Identify which cell holds the provided text, then report its (X, Y) central coordinate. 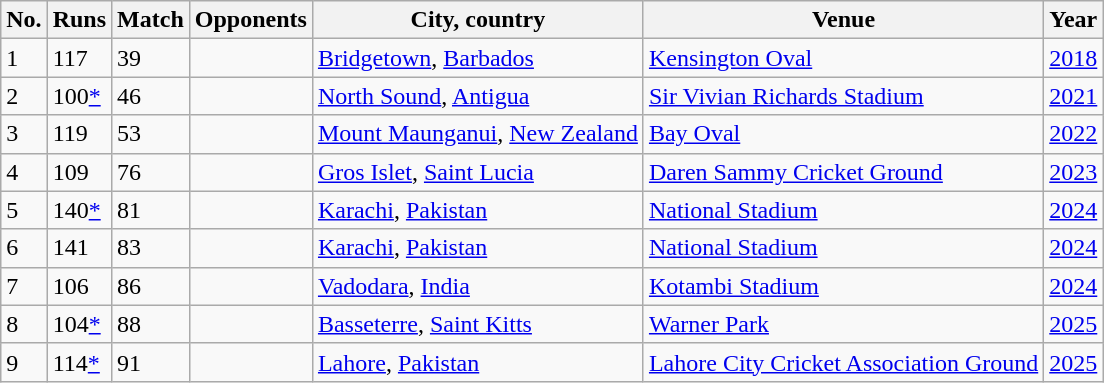
1 (24, 58)
117 (79, 58)
141 (79, 248)
114* (79, 362)
No. (24, 20)
Mount Maunganui, New Zealand (478, 134)
Bridgetown, Barbados (478, 58)
86 (151, 286)
109 (79, 172)
8 (24, 324)
5 (24, 210)
Basseterre, Saint Kitts (478, 324)
Venue (843, 20)
83 (151, 248)
3 (24, 134)
City, country (478, 20)
2023 (1074, 172)
119 (79, 134)
6 (24, 248)
4 (24, 172)
Lahore, Pakistan (478, 362)
39 (151, 58)
Warner Park (843, 324)
Daren Sammy Cricket Ground (843, 172)
North Sound, Antigua (478, 96)
140* (79, 210)
46 (151, 96)
Sir Vivian Richards Stadium (843, 96)
Lahore City Cricket Association Ground (843, 362)
Match (151, 20)
7 (24, 286)
2 (24, 96)
100* (79, 96)
Bay Oval (843, 134)
Year (1074, 20)
2018 (1074, 58)
88 (151, 324)
Opponents (250, 20)
81 (151, 210)
Vadodara, India (478, 286)
Gros Islet, Saint Lucia (478, 172)
76 (151, 172)
106 (79, 286)
104* (79, 324)
Kotambi Stadium (843, 286)
91 (151, 362)
9 (24, 362)
2022 (1074, 134)
53 (151, 134)
Runs (79, 20)
Kensington Oval (843, 58)
2021 (1074, 96)
